For the text-containing cell, return its midpoint in [x, y] coordinate format. 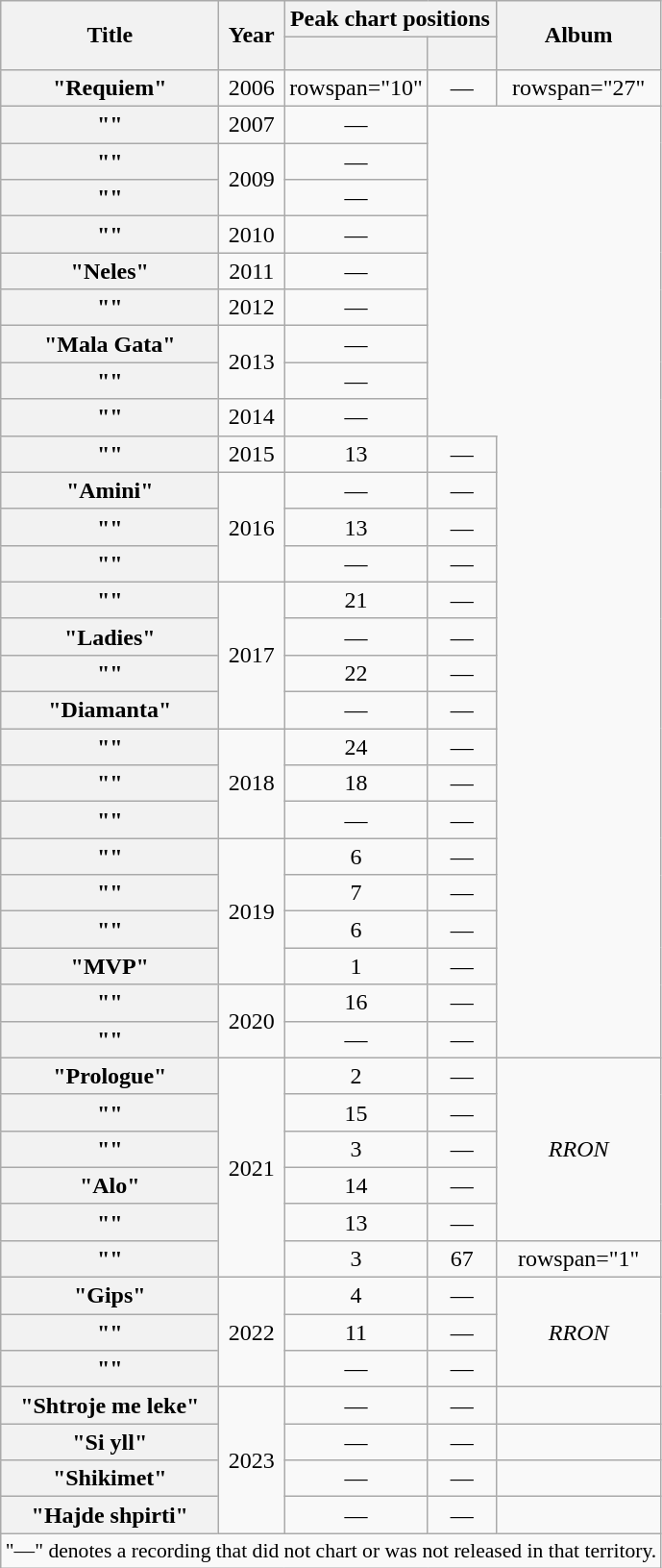
"Alo" [110, 1185]
2014 [252, 417]
18 [356, 784]
Album [578, 36]
24 [356, 747]
11 [356, 1332]
2012 [252, 308]
2021 [252, 1167]
"Gips" [110, 1296]
2015 [252, 454]
rowspan="10" [356, 87]
"MVP" [110, 966]
Year [252, 36]
"Si yll" [110, 1442]
2019 [252, 911]
2016 [252, 527]
2018 [252, 784]
"Requiem" [110, 87]
"Ladies" [110, 636]
"—" denotes a recording that did not chart or was not released in that territory. [331, 1551]
2023 [252, 1460]
4 [356, 1296]
21 [356, 600]
"Mala Gata" [110, 344]
"Amini" [110, 490]
7 [356, 893]
rowspan="27" [578, 87]
2009 [252, 180]
"Shtroje me leke" [110, 1406]
16 [356, 1003]
"Shikimet" [110, 1479]
"Hajde shpirti" [110, 1515]
Title [110, 36]
1 [356, 966]
2022 [252, 1332]
2017 [252, 655]
2011 [252, 271]
rowspan="1" [578, 1258]
2 [356, 1076]
"Neles" [110, 271]
15 [356, 1112]
2007 [252, 125]
2006 [252, 87]
"Diamanta" [110, 710]
14 [356, 1185]
2010 [252, 235]
2020 [252, 1021]
67 [461, 1258]
"Prologue" [110, 1076]
Peak chart positions [390, 19]
2013 [252, 362]
22 [356, 673]
